Extract the [x, y] coordinate from the center of the cell holding the provided text.  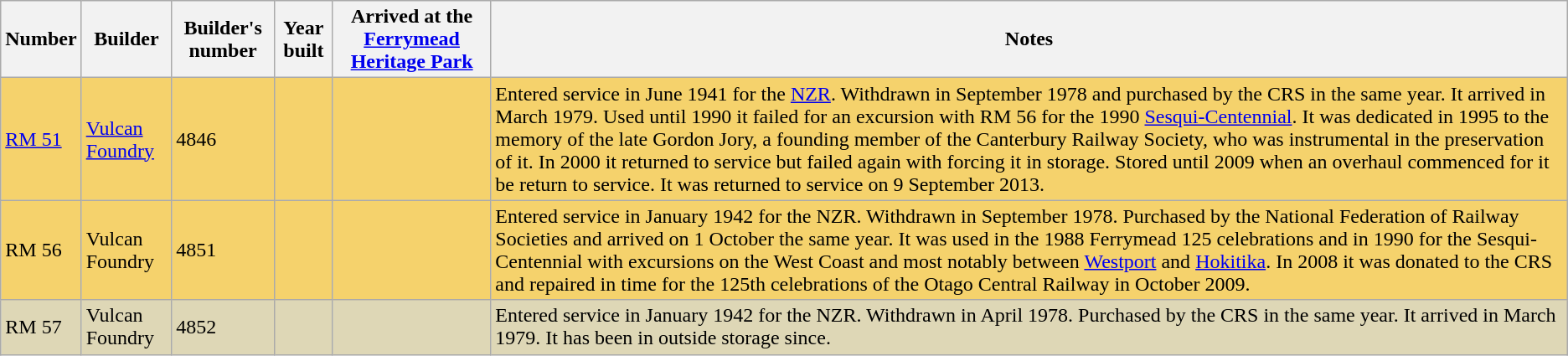
Year built [303, 39]
RM 56 [41, 250]
RM 57 [41, 327]
Notes [1029, 39]
Builder's number [223, 39]
Builder [126, 39]
Number [41, 39]
Arrived at the Ferrymead Heritage Park [411, 39]
4846 [223, 139]
4851 [223, 250]
4852 [223, 327]
RM 51 [41, 139]
